Return the (X, Y) coordinate for the center point of the cell that contains the specified text.  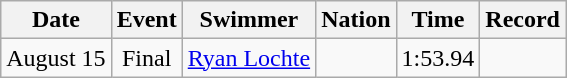
Event (146, 20)
Nation (356, 20)
August 15 (56, 58)
1:53.94 (438, 58)
Date (56, 20)
Final (146, 58)
Record (523, 20)
Ryan Lochte (248, 58)
Time (438, 20)
Swimmer (248, 20)
